Pinpoint the cell where the given text exists, returning its (X, Y) midpoint coordinate. 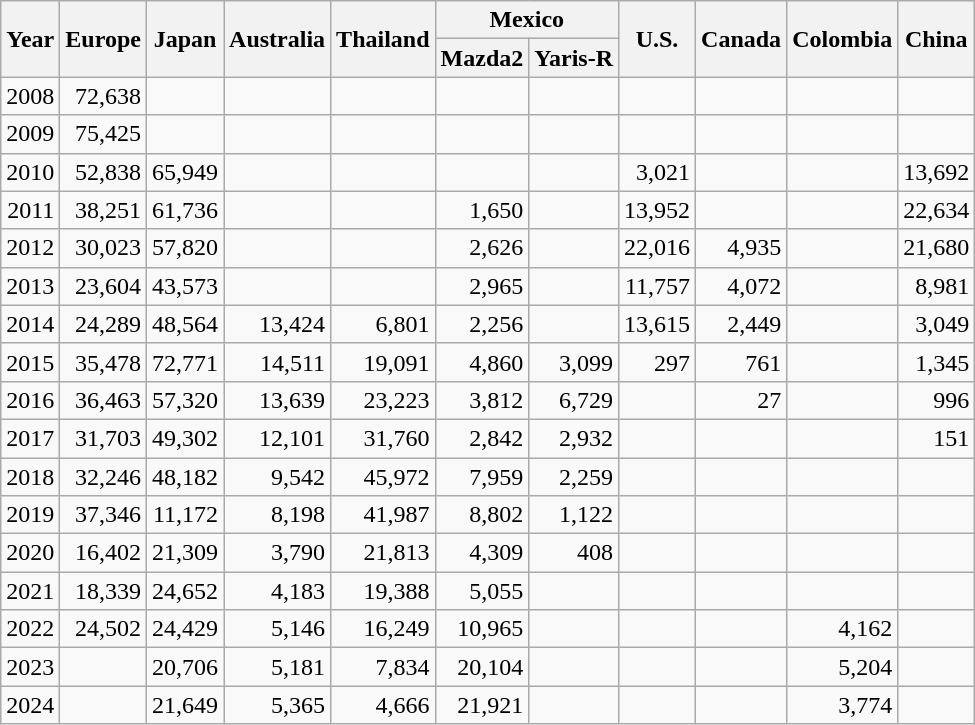
3,049 (936, 324)
21,649 (184, 705)
21,921 (482, 705)
Mazda2 (482, 58)
6,729 (574, 400)
3,774 (842, 705)
27 (742, 400)
U.S. (656, 39)
49,302 (184, 438)
2012 (30, 248)
65,949 (184, 172)
12,101 (278, 438)
Mexico (526, 20)
36,463 (104, 400)
2,932 (574, 438)
21,680 (936, 248)
Yaris-R (574, 58)
23,604 (104, 286)
2013 (30, 286)
24,429 (184, 629)
China (936, 39)
1,122 (574, 515)
2016 (30, 400)
13,952 (656, 210)
2020 (30, 553)
18,339 (104, 591)
4,666 (383, 705)
996 (936, 400)
31,760 (383, 438)
11,172 (184, 515)
4,935 (742, 248)
5,055 (482, 591)
7,834 (383, 667)
3,021 (656, 172)
20,706 (184, 667)
5,181 (278, 667)
16,249 (383, 629)
2017 (30, 438)
2018 (30, 477)
22,016 (656, 248)
48,182 (184, 477)
4,183 (278, 591)
2010 (30, 172)
13,615 (656, 324)
13,424 (278, 324)
151 (936, 438)
5,146 (278, 629)
2022 (30, 629)
35,478 (104, 362)
2,965 (482, 286)
2,259 (574, 477)
11,757 (656, 286)
75,425 (104, 134)
22,634 (936, 210)
3,790 (278, 553)
2023 (30, 667)
30,023 (104, 248)
3,812 (482, 400)
24,289 (104, 324)
2008 (30, 96)
38,251 (104, 210)
1,345 (936, 362)
4,162 (842, 629)
Canada (742, 39)
Australia (278, 39)
16,402 (104, 553)
19,388 (383, 591)
4,072 (742, 286)
Year (30, 39)
2009 (30, 134)
41,987 (383, 515)
31,703 (104, 438)
3,099 (574, 362)
2,256 (482, 324)
761 (742, 362)
2014 (30, 324)
19,091 (383, 362)
408 (574, 553)
Thailand (383, 39)
45,972 (383, 477)
72,638 (104, 96)
2015 (30, 362)
21,309 (184, 553)
2,626 (482, 248)
2024 (30, 705)
9,542 (278, 477)
57,820 (184, 248)
32,246 (104, 477)
2019 (30, 515)
5,204 (842, 667)
4,309 (482, 553)
72,771 (184, 362)
1,650 (482, 210)
21,813 (383, 553)
7,959 (482, 477)
52,838 (104, 172)
14,511 (278, 362)
Colombia (842, 39)
37,346 (104, 515)
8,981 (936, 286)
Japan (184, 39)
2021 (30, 591)
23,223 (383, 400)
48,564 (184, 324)
2011 (30, 210)
297 (656, 362)
2,449 (742, 324)
5,365 (278, 705)
43,573 (184, 286)
24,502 (104, 629)
8,802 (482, 515)
13,692 (936, 172)
57,320 (184, 400)
20,104 (482, 667)
Europe (104, 39)
2,842 (482, 438)
10,965 (482, 629)
6,801 (383, 324)
13,639 (278, 400)
8,198 (278, 515)
4,860 (482, 362)
61,736 (184, 210)
24,652 (184, 591)
